Capture the cell that displays the provided text and extract its [x, y] central coordinate. 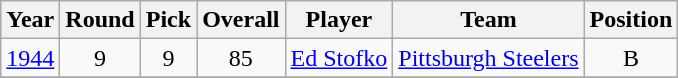
Team [488, 20]
Position [631, 20]
1944 [30, 58]
Year [30, 20]
Ed Stofko [339, 58]
Pick [168, 20]
Pittsburgh Steelers [488, 58]
B [631, 58]
Overall [241, 20]
85 [241, 58]
Round [100, 20]
Player [339, 20]
